Identify which cell holds the provided text, then report its [X, Y] central coordinate. 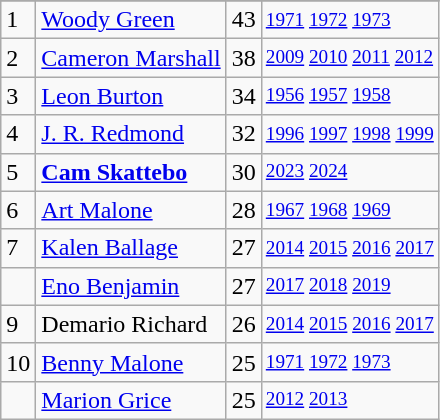
2 [18, 58]
Eno Benjamin [131, 286]
Kalen Ballage [131, 248]
1 [18, 20]
2017 2018 2019 [350, 286]
1996 1997 1998 1999 [350, 134]
Woody Green [131, 20]
Benny Malone [131, 362]
Art Malone [131, 210]
30 [244, 172]
4 [18, 134]
Cameron Marshall [131, 58]
6 [18, 210]
1967 1968 1969 [350, 210]
38 [244, 58]
5 [18, 172]
32 [244, 134]
2009 2010 2011 2012 [350, 58]
Demario Richard [131, 324]
1956 1957 1958 [350, 96]
2012 2013 [350, 400]
26 [244, 324]
28 [244, 210]
Cam Skattebo [131, 172]
43 [244, 20]
9 [18, 324]
3 [18, 96]
Leon Burton [131, 96]
34 [244, 96]
7 [18, 248]
2023 2024 [350, 172]
Marion Grice [131, 400]
10 [18, 362]
J. R. Redmond [131, 134]
